For the text-containing cell, return its midpoint in (x, y) coordinate format. 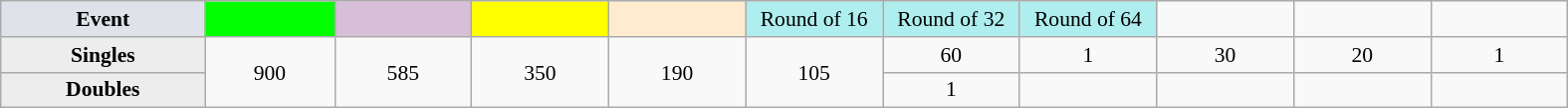
Round of 32 (951, 19)
Doubles (104, 90)
Round of 64 (1088, 19)
60 (951, 55)
105 (814, 72)
20 (1362, 55)
585 (403, 72)
Event (104, 19)
900 (270, 72)
190 (677, 72)
350 (541, 72)
30 (1226, 55)
Singles (104, 55)
Round of 16 (814, 19)
